Determine the [X, Y] coordinate at the center of the cell enclosing the given text.  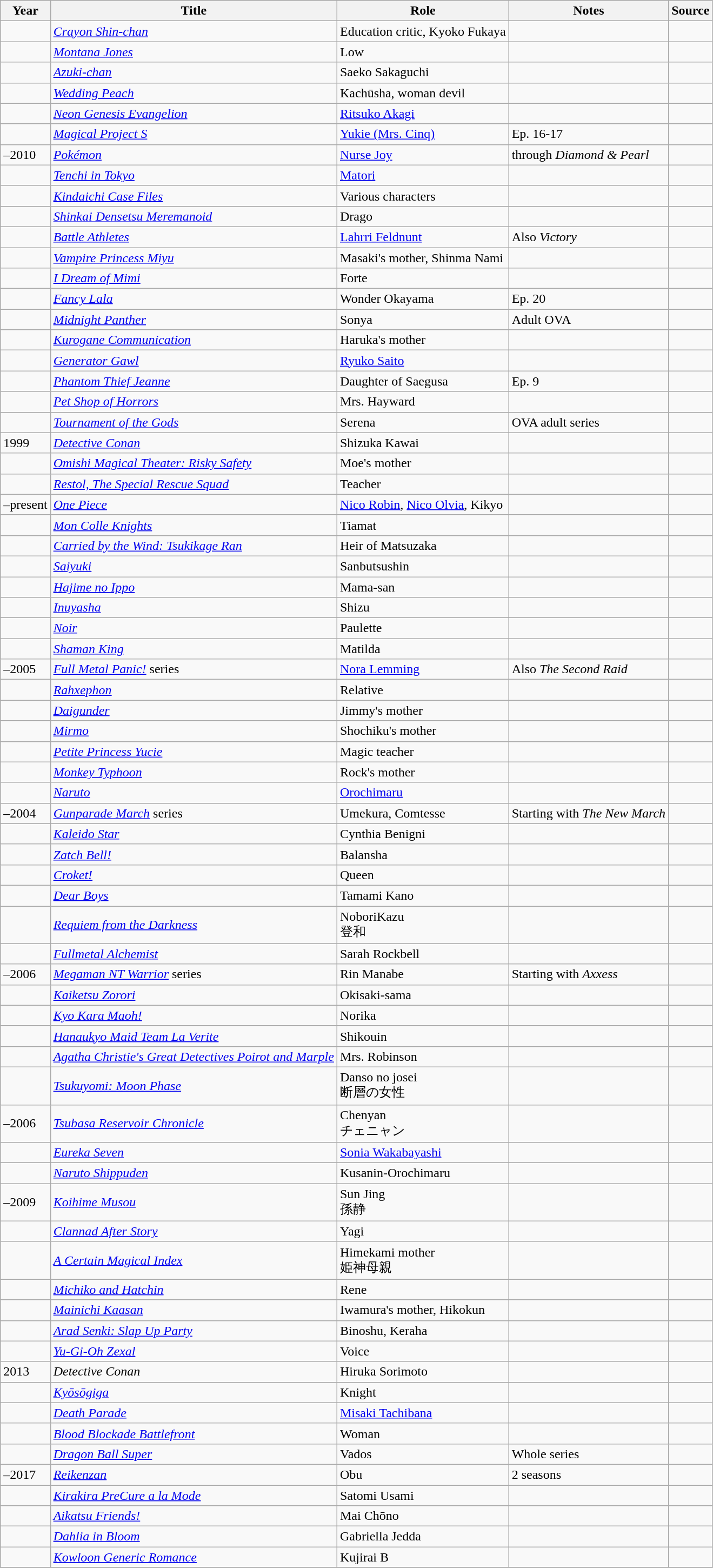
Naruto Shippuden [194, 1173]
Okisaki-sama [423, 995]
Full Metal Panic! series [194, 669]
Tsukuyomi: Moon Phase [194, 1086]
Education critic, Kyoko Fukaya [423, 31]
Midnight Panther [194, 320]
Generator Gawl [194, 361]
Vados [423, 1454]
NoboriKazu登和 [423, 925]
Noir [194, 628]
Starting with The New March [589, 813]
Dragon Ball Super [194, 1454]
Mrs. Robinson [423, 1057]
Rene [423, 1290]
Dahlia in Bloom [194, 1537]
Kusanin-Orochimaru [423, 1173]
Misaki Tachibana [423, 1413]
Wedding Peach [194, 93]
Rin Manabe [423, 974]
Ep. 20 [589, 299]
Kachūsha, woman devil [423, 93]
Kyo Kara Maoh! [194, 1015]
Megaman NT Warrior series [194, 974]
Chenyanチェニャン [423, 1124]
Croket! [194, 875]
Mrs. Hayward [423, 402]
Saeko Sakaguchi [423, 72]
Tamami Kano [423, 895]
–2009 [25, 1202]
Kindaichi Case Files [194, 196]
Tenchi in Tokyo [194, 175]
Koihime Musou [194, 1202]
Paulette [423, 628]
Daughter of Saegusa [423, 381]
Kaleido Star [194, 834]
Notes [589, 11]
I Dream of Mimi [194, 278]
A Certain Magical Index [194, 1260]
Ep. 9 [589, 381]
Relative [423, 690]
Crayon Shin-chan [194, 31]
Adult OVA [589, 320]
Azuki-chan [194, 72]
Zatch Bell! [194, 854]
Omishi Magical Theater: Risky Safety [194, 463]
Yukie (Mrs. Cinq) [423, 134]
Vampire Princess Miyu [194, 258]
Role [423, 11]
Sarah Rockbell [423, 954]
Battle Athletes [194, 237]
Queen [423, 875]
Ep. 16-17 [589, 134]
Yagi [423, 1231]
Low [423, 52]
Lahrri Feldnunt [423, 237]
Kirakira PreCure a la Mode [194, 1495]
Whole series [589, 1454]
Petite Princess Yucie [194, 752]
Danso no josei断層の女性 [423, 1086]
Mama-san [423, 587]
Mainichi Kaasan [194, 1310]
Starting with Axxess [589, 974]
Fancy Lala [194, 299]
2013 [25, 1372]
Rock's mother [423, 772]
1999 [25, 443]
Hanaukyo Maid Team La Verite [194, 1036]
–2005 [25, 669]
Nora Lemming [423, 669]
Fullmetal Alchemist [194, 954]
Also Victory [589, 237]
Aikatsu Friends! [194, 1516]
Tsubasa Reservoir Chronicle [194, 1124]
Matori [423, 175]
–2017 [25, 1474]
Haruka's mother [423, 340]
Shikouin [423, 1036]
Ritsuko Akagi [423, 114]
Heir of Matsuzaka [423, 546]
Shaman King [194, 649]
Mai Chōno [423, 1516]
Carried by the Wind: Tsukikage Ran [194, 546]
Shizu [423, 608]
Norika [423, 1015]
Daigunder [194, 710]
Gunparade March series [194, 813]
Inuyasha [194, 608]
Forte [423, 278]
Iwamura's mother, Hikokun [423, 1310]
Also The Second Raid [589, 669]
Wonder Okayama [423, 299]
Naruto [194, 793]
Kurogane Communication [194, 340]
Mon Colle Knights [194, 525]
Sun Jing孫静 [423, 1202]
Matilda [423, 649]
Masaki's mother, Shinma Nami [423, 258]
Magic teacher [423, 752]
Blood Blockade Battlefront [194, 1433]
Arad Senki: Slap Up Party [194, 1331]
Orochimaru [423, 793]
Kaiketsu Zorori [194, 995]
Hiruka Sorimoto [423, 1372]
–present [25, 504]
Balansha [423, 854]
Shinkai Densetsu Meremanoid [194, 216]
Serena [423, 422]
Michiko and Hatchin [194, 1290]
Drago [423, 216]
Restol, The Special Rescue Squad [194, 484]
Monkey Typhoon [194, 772]
–2010 [25, 155]
Kyōsōgiga [194, 1392]
Neon Genesis Evangelion [194, 114]
Shochiku's mother [423, 731]
Death Parade [194, 1413]
Teacher [423, 484]
Himekami mother姫神母親 [423, 1260]
Knight [423, 1392]
Voice [423, 1351]
Satomi Usami [423, 1495]
Nico Robin, Nico Olvia, Kikyo [423, 504]
Kujirai B [423, 1557]
Rahxephon [194, 690]
Tournament of the Gods [194, 422]
Pet Shop of Horrors [194, 402]
Cynthia Benigni [423, 834]
Ryuko Saito [423, 361]
One Piece [194, 504]
through Diamond & Pearl [589, 155]
Kowloon Generic Romance [194, 1557]
Sonya [423, 320]
Magical Project S [194, 134]
Reikenzan [194, 1474]
Pokémon [194, 155]
Moe's mother [423, 463]
2 seasons [589, 1474]
Mirmo [194, 731]
Source [691, 11]
Title [194, 11]
Montana Jones [194, 52]
Gabriella Jedda [423, 1537]
Agatha Christie's Great Detectives Poirot and Marple [194, 1057]
Obu [423, 1474]
Saiyuki [194, 566]
Requiem from the Darkness [194, 925]
Woman [423, 1433]
Shizuka Kawai [423, 443]
Jimmy's mother [423, 710]
Dear Boys [194, 895]
Yu-Gi-Oh Zexal [194, 1351]
OVA adult series [589, 422]
Sonia Wakabayashi [423, 1153]
Hajime no Ippo [194, 587]
Tiamat [423, 525]
Sanbutsushin [423, 566]
Phantom Thief Jeanne [194, 381]
Eureka Seven [194, 1153]
Various characters [423, 196]
Binoshu, Keraha [423, 1331]
–2004 [25, 813]
Clannad After Story [194, 1231]
Umekura, Comtesse [423, 813]
Nurse Joy [423, 155]
Year [25, 11]
